Return the [X, Y] coordinate for the center point of the cell that contains the specified text.  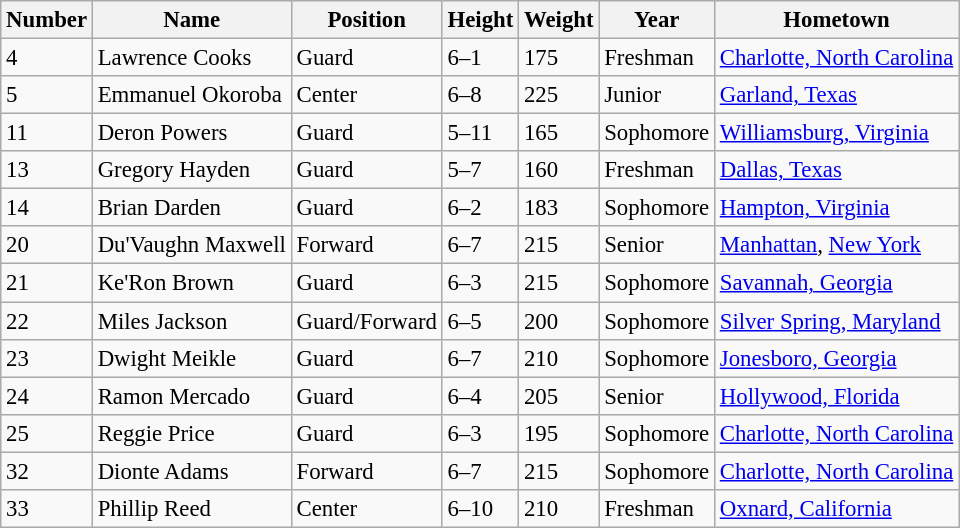
6–8 [480, 95]
5–11 [480, 133]
Ke'Ron Brown [192, 283]
Savannah, Georgia [836, 283]
21 [47, 283]
175 [559, 58]
Williamsburg, Virginia [836, 133]
183 [559, 208]
Height [480, 20]
160 [559, 170]
20 [47, 245]
6–4 [480, 396]
Garland, Texas [836, 95]
Year [657, 20]
Hometown [836, 20]
6–1 [480, 58]
Oxnard, California [836, 509]
195 [559, 433]
Dwight Meikle [192, 358]
Silver Spring, Maryland [836, 321]
11 [47, 133]
Miles Jackson [192, 321]
Weight [559, 20]
Ramon Mercado [192, 396]
165 [559, 133]
Position [366, 20]
25 [47, 433]
Manhattan, New York [836, 245]
5–7 [480, 170]
6–10 [480, 509]
6–2 [480, 208]
6–5 [480, 321]
200 [559, 321]
Emmanuel Okoroba [192, 95]
24 [47, 396]
22 [47, 321]
Name [192, 20]
Hampton, Virginia [836, 208]
Brian Darden [192, 208]
23 [47, 358]
Reggie Price [192, 433]
Guard/Forward [366, 321]
Du'Vaughn Maxwell [192, 245]
Hollywood, Florida [836, 396]
Lawrence Cooks [192, 58]
32 [47, 471]
Deron Powers [192, 133]
205 [559, 396]
Gregory Hayden [192, 170]
Number [47, 20]
Phillip Reed [192, 509]
225 [559, 95]
Junior [657, 95]
13 [47, 170]
4 [47, 58]
Dionte Adams [192, 471]
5 [47, 95]
Dallas, Texas [836, 170]
Jonesboro, Georgia [836, 358]
33 [47, 509]
14 [47, 208]
